Pinpoint the cell where the given text exists, returning its [X, Y] midpoint coordinate. 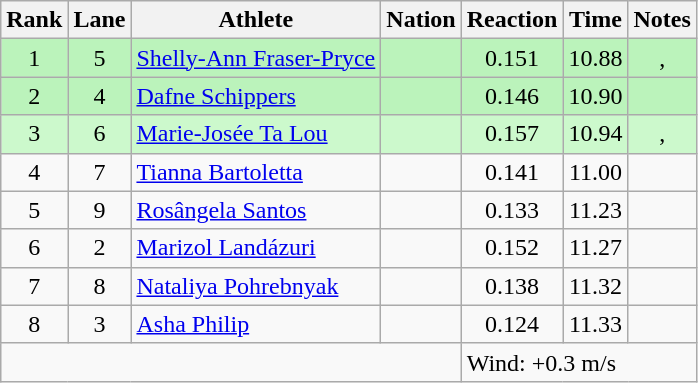
0.141 [512, 172]
Lane [100, 20]
Athlete [256, 20]
Rosângela Santos [256, 210]
Reaction [512, 20]
Rank [34, 20]
Dafne Schippers [256, 96]
Tianna Bartoletta [256, 172]
Nataliya Pohrebnyak [256, 286]
10.94 [596, 134]
0.152 [512, 248]
10.90 [596, 96]
11.33 [596, 324]
Asha Philip [256, 324]
1 [34, 58]
0.157 [512, 134]
Notes [662, 20]
Wind: +0.3 m/s [578, 362]
0.124 [512, 324]
0.133 [512, 210]
11.00 [596, 172]
0.146 [512, 96]
Time [596, 20]
0.151 [512, 58]
11.27 [596, 248]
Shelly-Ann Fraser-Pryce [256, 58]
10.88 [596, 58]
Marizol Landázuri [256, 248]
9 [100, 210]
11.23 [596, 210]
Nation [421, 20]
0.138 [512, 286]
11.32 [596, 286]
Marie-Josée Ta Lou [256, 134]
